Identify which cell holds the provided text, then report its (x, y) central coordinate. 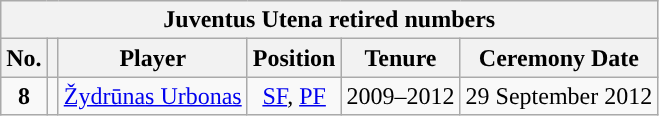
Tenure (400, 58)
8 (24, 96)
No. (24, 58)
SF, PF (294, 96)
Position (294, 58)
Ceremony Date (559, 58)
Juventus Utena retired numbers (330, 20)
2009–2012 (400, 96)
29 September 2012 (559, 96)
Player (152, 58)
Žydrūnas Urbonas (152, 96)
